Detect which cell encompasses the target text, then output its [x, y] center coordinate. 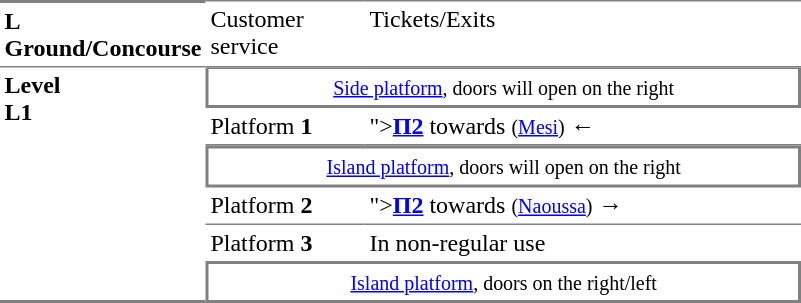
Tickets/Exits [583, 34]
">Π2 towards (Mesi) ← [583, 127]
Platform 3 [286, 243]
In non-regular use [583, 243]
Platform 2 [286, 207]
Customer service [286, 34]
Platform 1 [286, 127]
LGround/Concourse [103, 34]
">Π2 towards (Naoussa) → [583, 207]
